Determine the (X, Y) coordinate at the center of the cell enclosing the given text.  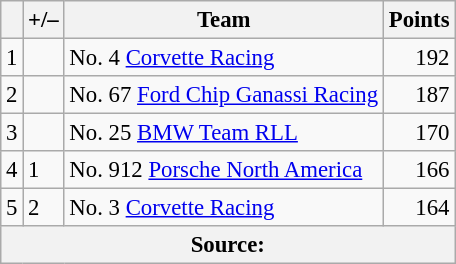
4 (12, 170)
Source: (228, 245)
Team (224, 20)
192 (418, 58)
Points (418, 20)
+/– (44, 20)
No. 912 Porsche North America (224, 170)
No. 3 Corvette Racing (224, 208)
166 (418, 170)
No. 4 Corvette Racing (224, 58)
No. 67 Ford Chip Ganassi Racing (224, 95)
170 (418, 133)
3 (12, 133)
5 (12, 208)
No. 25 BMW Team RLL (224, 133)
164 (418, 208)
187 (418, 95)
